For the text-containing cell, return its midpoint in [X, Y] coordinate format. 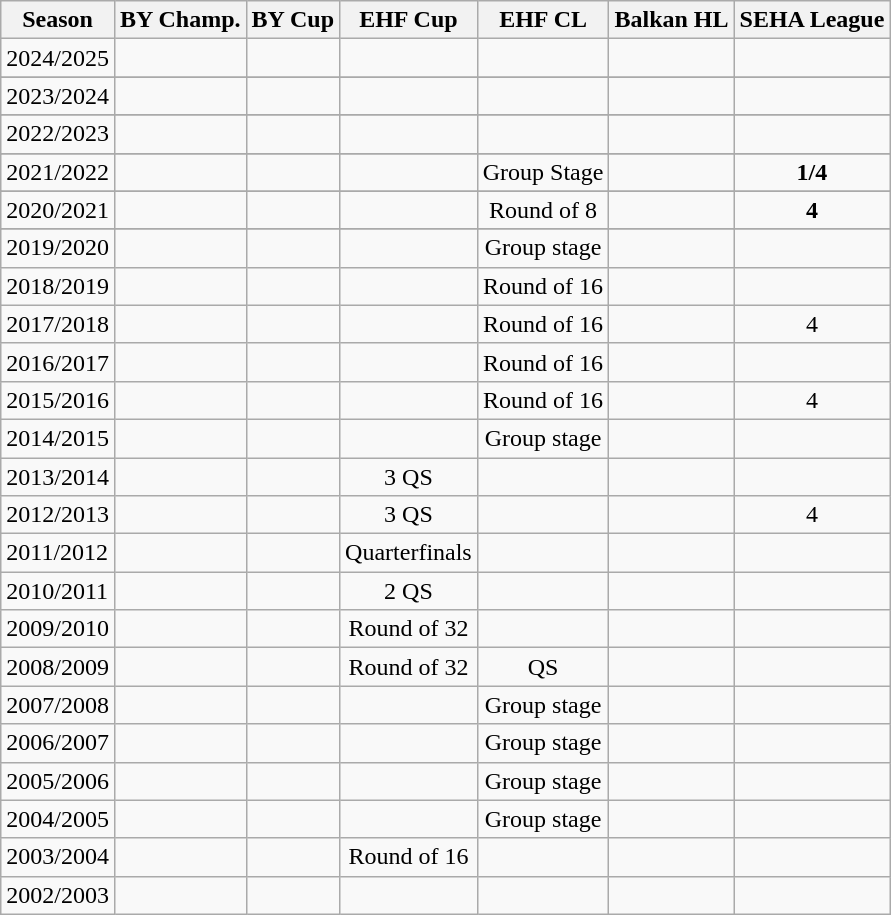
BY Champ. [180, 20]
2024/2025 [58, 58]
2009/2010 [58, 629]
2021/2022 [58, 172]
2 QS [409, 591]
EHF CL [543, 20]
2018/2019 [58, 286]
2017/2018 [58, 324]
EHF Cup [409, 20]
2013/2014 [58, 477]
2012/2013 [58, 515]
2022/2023 [58, 134]
2002/2003 [58, 895]
2016/2017 [58, 362]
2003/2004 [58, 857]
QS [543, 667]
Season [58, 20]
BY Cup [293, 20]
2008/2009 [58, 667]
2014/2015 [58, 438]
2007/2008 [58, 705]
2019/2020 [58, 248]
2023/2024 [58, 96]
2010/2011 [58, 591]
2015/2016 [58, 400]
Group Stage [543, 172]
2004/2005 [58, 819]
Balkan HL [672, 20]
2020/2021 [58, 210]
1/4 [812, 172]
SEHA League [812, 20]
Quarterfinals [409, 553]
2006/2007 [58, 743]
Round of 8 [543, 210]
2005/2006 [58, 781]
2011/2012 [58, 553]
